Find where the given text appears and provide that cell's center as [X, Y] coordinate. 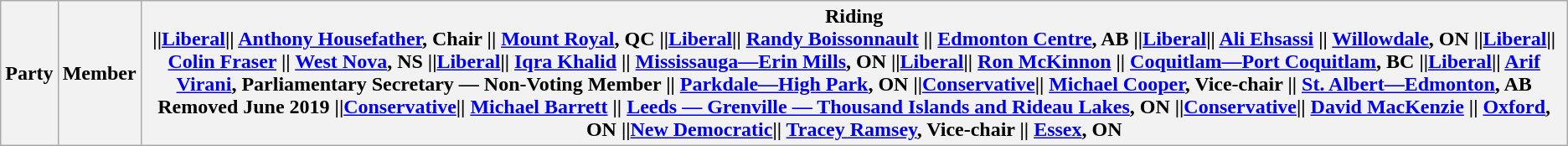
Party [29, 74]
Member [99, 74]
